Return the (X, Y) coordinate for the center point of the cell that contains the specified text.  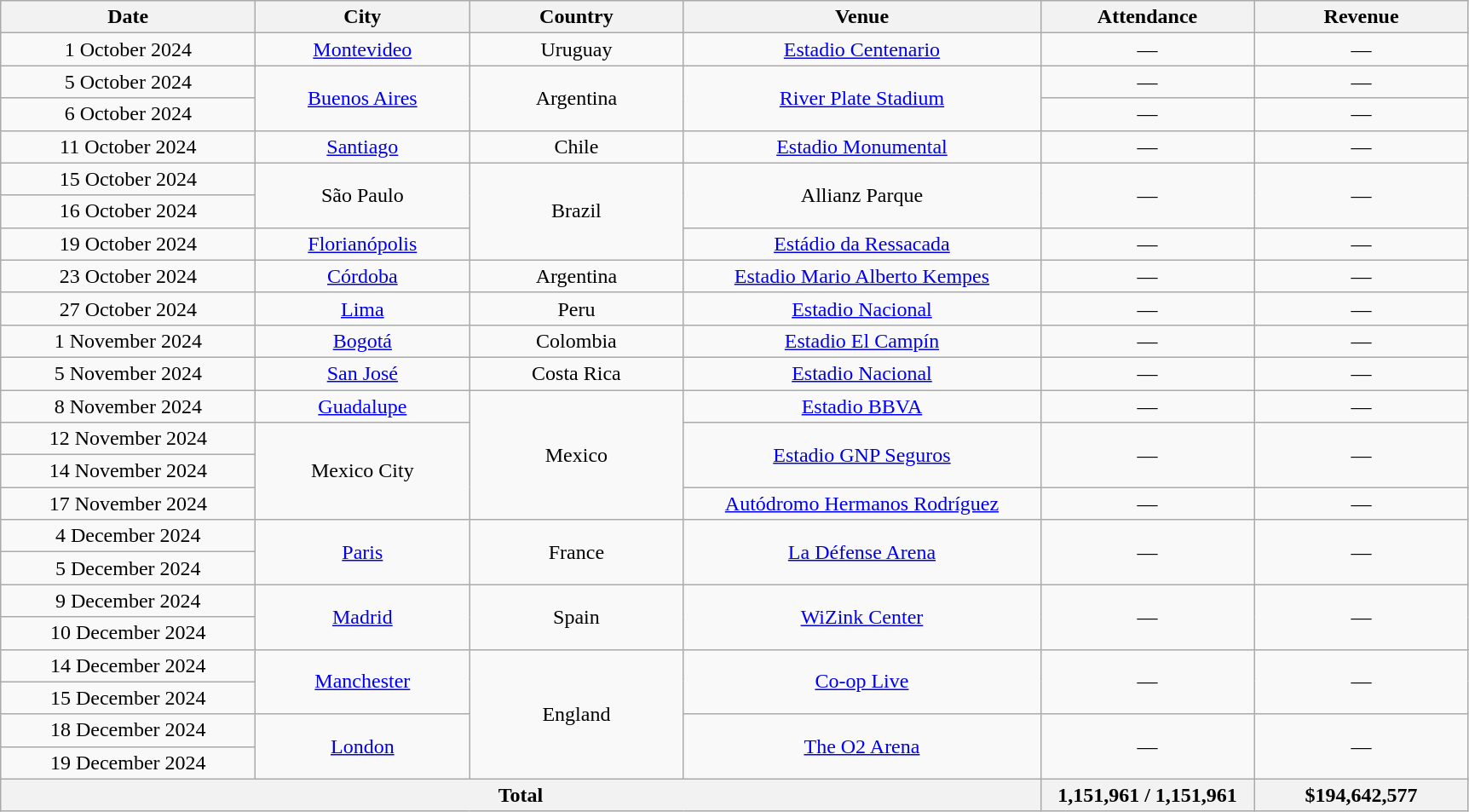
Attendance (1147, 17)
The O2 Arena (862, 746)
England (576, 714)
Estadio Centenario (862, 49)
London (363, 746)
Córdoba (363, 276)
Costa Rica (576, 373)
Spain (576, 617)
5 November 2024 (128, 373)
Buenos Aires (363, 98)
Brazil (576, 211)
Uruguay (576, 49)
Estádio da Ressacada (862, 244)
15 October 2024 (128, 179)
Florianópolis (363, 244)
6 October 2024 (128, 114)
Estadio Monumental (862, 147)
Revenue (1362, 17)
Allianz Parque (862, 195)
Estadio GNP Seguros (862, 455)
WiZink Center (862, 617)
Santiago (363, 147)
8 November 2024 (128, 406)
Date (128, 17)
San José (363, 373)
Montevideo (363, 49)
River Plate Stadium (862, 98)
Manchester (363, 682)
14 December 2024 (128, 665)
19 October 2024 (128, 244)
Country (576, 17)
17 November 2024 (128, 504)
16 October 2024 (128, 211)
Lima (363, 308)
1 November 2024 (128, 341)
14 November 2024 (128, 471)
9 December 2024 (128, 601)
Estadio El Campín (862, 341)
Autódromo Hermanos Rodríguez (862, 504)
Estadio BBVA (862, 406)
Guadalupe (363, 406)
São Paulo (363, 195)
Venue (862, 17)
Mexico (576, 455)
Paris (363, 552)
11 October 2024 (128, 147)
23 October 2024 (128, 276)
City (363, 17)
Co-op Live (862, 682)
4 December 2024 (128, 536)
1,151,961 / 1,151,961 (1147, 795)
27 October 2024 (128, 308)
5 October 2024 (128, 82)
Mexico City (363, 471)
$194,642,577 (1362, 795)
1 October 2024 (128, 49)
12 November 2024 (128, 439)
15 December 2024 (128, 698)
Madrid (363, 617)
Estadio Mario Alberto Kempes (862, 276)
Total (521, 795)
19 December 2024 (128, 763)
Bogotá (363, 341)
10 December 2024 (128, 633)
France (576, 552)
18 December 2024 (128, 730)
Chile (576, 147)
La Défense Arena (862, 552)
5 December 2024 (128, 568)
Peru (576, 308)
Colombia (576, 341)
